Return [x, y] of the center of cell containing provided text 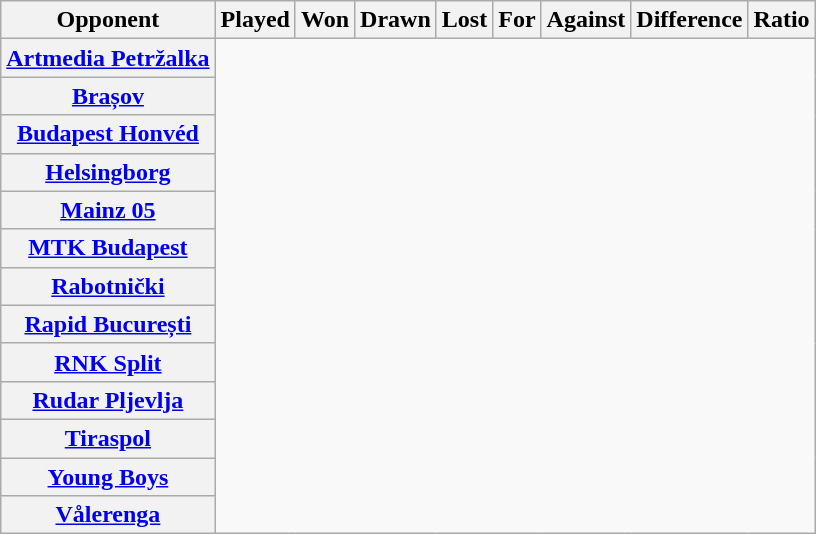
Drawn [396, 20]
Vålerenga [108, 515]
Budapest Honvéd [108, 134]
Tiraspol [108, 438]
Ratio [782, 20]
Rudar Pljevlja [108, 400]
Difference [690, 20]
Brașov [108, 96]
MTK Budapest [108, 248]
Young Boys [108, 477]
Rapid București [108, 324]
RNK Split [108, 362]
Opponent [108, 20]
Won [324, 20]
Lost [464, 20]
Helsingborg [108, 172]
Against [586, 20]
Played [255, 20]
Mainz 05 [108, 210]
Rabotnički [108, 286]
Artmedia Petržalka [108, 58]
For [517, 20]
